For the text-containing cell, return its midpoint in (x, y) coordinate format. 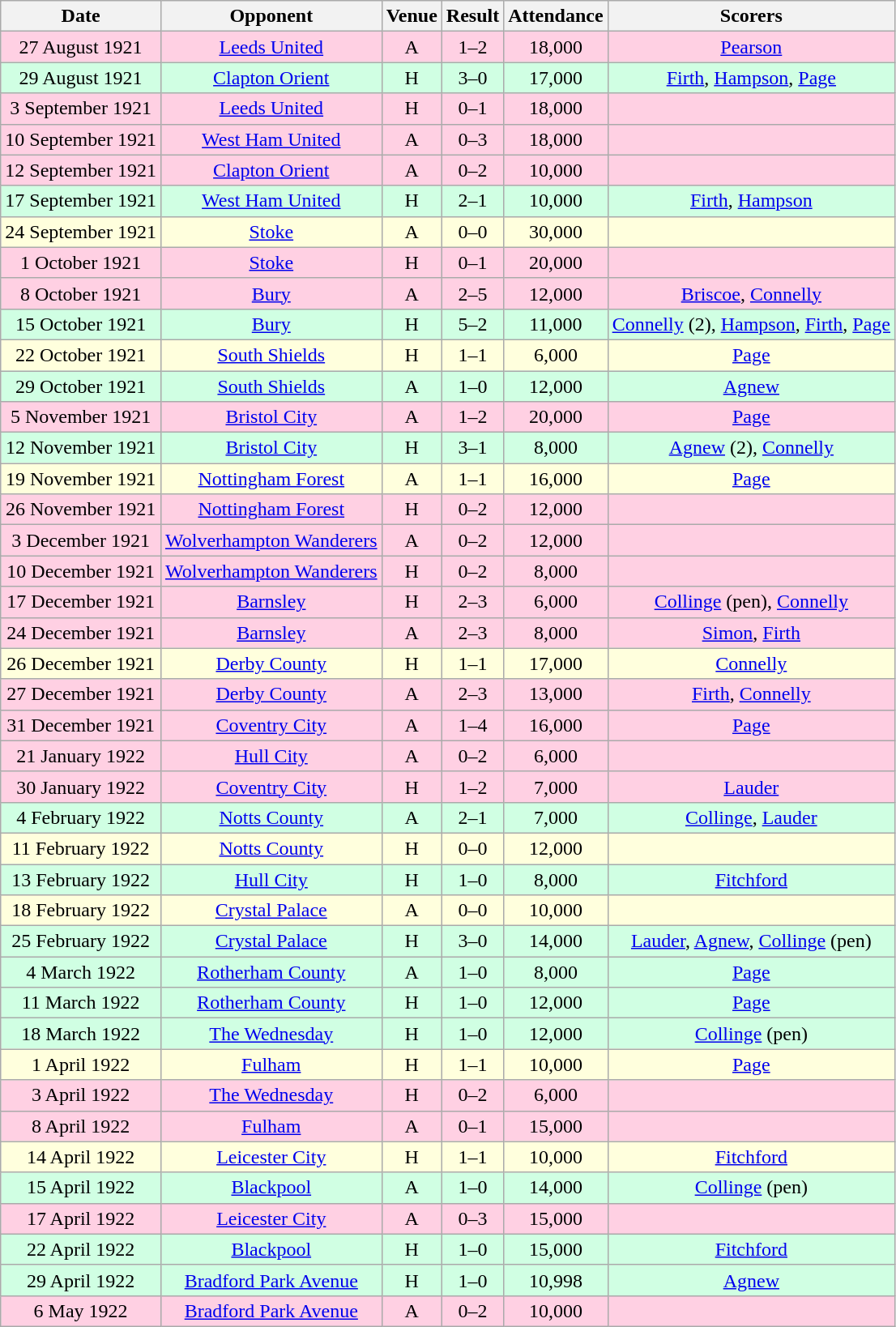
29 August 1921 (81, 78)
Collinge (pen), Connelly (751, 602)
30,000 (556, 232)
Opponent (271, 16)
Scorers (751, 16)
3 September 1921 (81, 109)
10 December 1921 (81, 571)
25 February 1922 (81, 941)
Agnew (2), Connelly (751, 448)
5 November 1921 (81, 417)
14 April 1922 (81, 1157)
29 April 1922 (81, 1280)
Firth, Hampson (751, 201)
19 November 1921 (81, 479)
27 August 1921 (81, 47)
6 May 1922 (81, 1311)
18 February 1922 (81, 911)
12 November 1921 (81, 448)
Firth, Connelly (751, 694)
Lauder (751, 787)
Collinge, Lauder (751, 817)
Connelly (751, 663)
22 April 1922 (81, 1249)
1 April 1922 (81, 1065)
29 October 1921 (81, 386)
3 April 1922 (81, 1095)
10,998 (556, 1280)
30 January 1922 (81, 787)
31 December 1921 (81, 725)
Attendance (556, 16)
27 December 1921 (81, 694)
3 December 1921 (81, 540)
18 March 1922 (81, 1034)
Firth, Hampson, Page (751, 78)
13,000 (556, 694)
15 April 1922 (81, 1188)
13 February 1922 (81, 879)
Lauder, Agnew, Collinge (pen) (751, 941)
26 December 1921 (81, 663)
4 February 1922 (81, 817)
11 March 1922 (81, 1003)
Briscoe, Connelly (751, 293)
21 January 1922 (81, 756)
5–2 (472, 324)
8 April 1922 (81, 1126)
2–5 (472, 293)
12 September 1921 (81, 170)
Pearson (751, 47)
17 September 1921 (81, 201)
8 October 1921 (81, 293)
3–1 (472, 448)
26 November 1921 (81, 510)
Result (472, 16)
15 October 1921 (81, 324)
Connelly (2), Hampson, Firth, Page (751, 324)
Date (81, 16)
17 April 1922 (81, 1218)
11,000 (556, 324)
17 December 1921 (81, 602)
22 October 1921 (81, 355)
Venue (412, 16)
11 February 1922 (81, 848)
1 October 1921 (81, 262)
24 September 1921 (81, 232)
Simon, Firth (751, 633)
4 March 1922 (81, 972)
24 December 1921 (81, 633)
1–4 (472, 725)
10 September 1921 (81, 139)
